Output the (X, Y) coordinate of the center of the cell containing the given text.  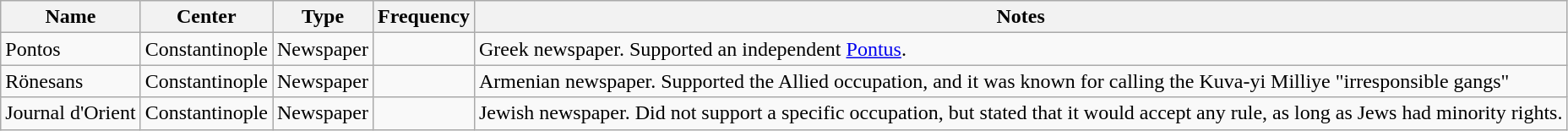
Greek newspaper. Supported an independent Pontus. (1021, 49)
Name (71, 17)
Frequency (424, 17)
Rönesans (71, 81)
Center (206, 17)
Pontos (71, 49)
Journal d'Orient (71, 113)
Notes (1021, 17)
Armenian newspaper. Supported the Allied occupation, and it was known for calling the Kuva-yi Milliye "irresponsible gangs" (1021, 81)
Jewish newspaper. Did not support a specific occupation, but stated that it would accept any rule, as long as Jews had minority rights. (1021, 113)
Type (323, 17)
